Output the [x, y] coordinate of the center of the cell containing the given text.  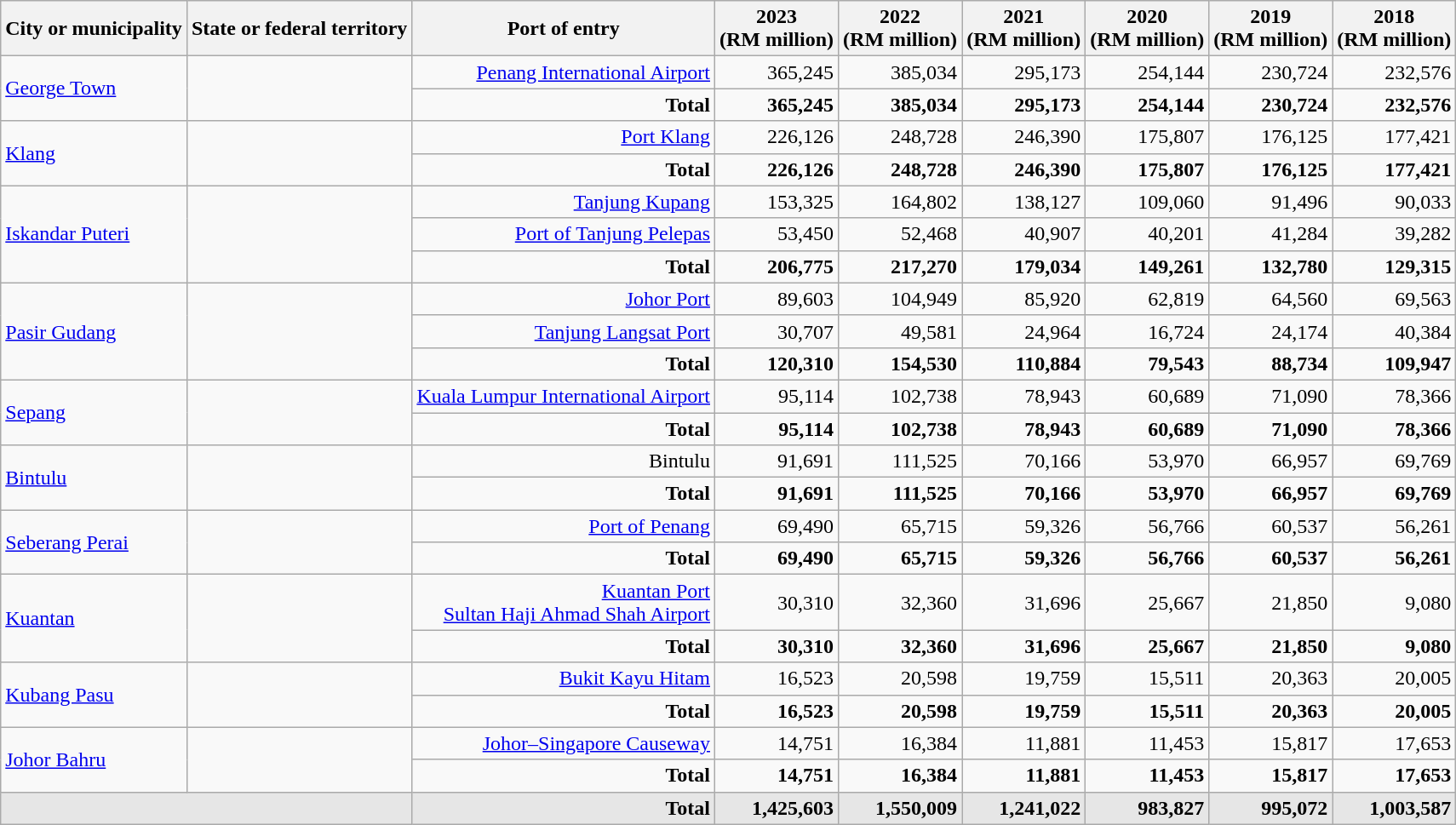
Seberang Perai [94, 542]
53,450 [777, 234]
91,496 [1270, 202]
2019(RM million) [1270, 29]
79,543 [1148, 364]
154,530 [901, 364]
Tanjung Kupang [564, 202]
Johor Bahru [94, 759]
89,603 [777, 299]
2022(RM million) [901, 29]
52,468 [901, 234]
24,964 [1023, 331]
Iskandar Puteri [94, 234]
16,724 [1148, 331]
2023(RM million) [777, 29]
120,310 [777, 364]
State or federal territory [299, 29]
88,734 [1270, 364]
995,072 [1270, 808]
49,581 [901, 331]
Kuantan [94, 618]
Johor Port [564, 299]
149,261 [1148, 266]
179,034 [1023, 266]
Johor–Singapore Causeway [564, 743]
85,920 [1023, 299]
64,560 [1270, 299]
40,201 [1148, 234]
Kuala Lumpur International Airport [564, 396]
Port of entry [564, 29]
Kuantan PortSultan Haji Ahmad Shah Airport [564, 603]
Port of Penang [564, 526]
109,947 [1395, 364]
2021(RM million) [1023, 29]
George Town [94, 89]
30,707 [777, 331]
90,033 [1395, 202]
Port of Tanjung Pelepas [564, 234]
Port Klang [564, 137]
206,775 [777, 266]
983,827 [1148, 808]
1,425,603 [777, 808]
Tanjung Langsat Port [564, 331]
69,563 [1395, 299]
153,325 [777, 202]
2020(RM million) [1148, 29]
40,907 [1023, 234]
Pasir Gudang [94, 331]
Sepang [94, 412]
Klang [94, 153]
40,384 [1395, 331]
Kubang Pasu [94, 695]
104,949 [901, 299]
1,550,009 [901, 808]
Bukit Kayu Hitam [564, 679]
109,060 [1148, 202]
39,282 [1395, 234]
41,284 [1270, 234]
2018(RM million) [1395, 29]
City or municipality [94, 29]
138,127 [1023, 202]
110,884 [1023, 364]
164,802 [901, 202]
132,780 [1270, 266]
62,819 [1148, 299]
24,174 [1270, 331]
1,003,587 [1395, 808]
1,241,022 [1023, 808]
217,270 [901, 266]
129,315 [1395, 266]
Penang International Airport [564, 72]
